Search for the cell housing the specified text and yield its [x, y] center coordinate. 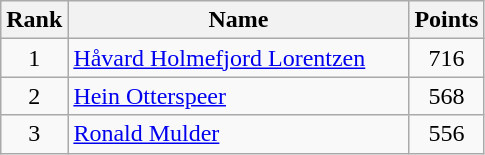
Hein Otterspeer [238, 96]
Name [238, 20]
568 [446, 96]
1 [34, 58]
Points [446, 20]
716 [446, 58]
Rank [34, 20]
Ronald Mulder [238, 134]
2 [34, 96]
Håvard Holmefjord Lorentzen [238, 58]
556 [446, 134]
3 [34, 134]
